Return the [x, y] coordinate for the center point of the cell that contains the specified text.  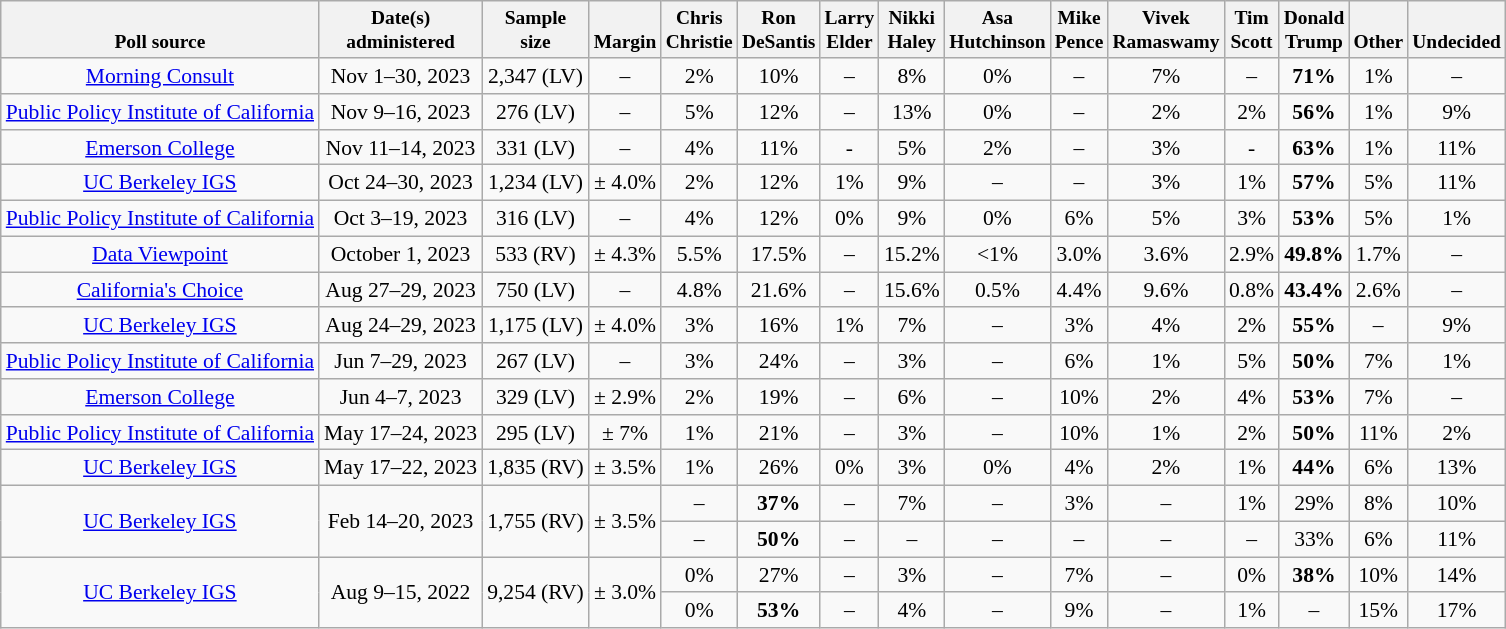
3.0% [1079, 254]
329 (LV) [536, 397]
California's Choice [160, 290]
3.6% [1166, 254]
Date(s)administered [400, 30]
Oct 24–30, 2023 [400, 183]
Nov 11–14, 2023 [400, 148]
May 17–24, 2023 [400, 433]
1,755 (RV) [536, 522]
AsaHutchinson [998, 30]
Jun 4–7, 2023 [400, 397]
57% [1314, 183]
1,835 (RV) [536, 468]
9,254 (RV) [536, 592]
63% [1314, 148]
Margin [625, 30]
43.4% [1314, 290]
± 4.3% [625, 254]
15.2% [912, 254]
9.6% [1166, 290]
Aug 9–15, 2022 [400, 592]
15% [1378, 611]
DonaldTrump [1314, 30]
15.6% [912, 290]
2.6% [1378, 290]
Aug 24–29, 2023 [400, 326]
Nov 9–16, 2023 [400, 112]
24% [778, 361]
Aug 27–29, 2023 [400, 290]
Data Viewpoint [160, 254]
29% [1314, 504]
Other [1378, 30]
38% [1314, 575]
17.5% [778, 254]
2.9% [1252, 254]
TimScott [1252, 30]
295 (LV) [536, 433]
0.8% [1252, 290]
276 (LV) [536, 112]
56% [1314, 112]
533 (RV) [536, 254]
26% [778, 468]
Samplesize [536, 30]
Poll source [160, 30]
1,175 (LV) [536, 326]
4.8% [699, 290]
May 17–22, 2023 [400, 468]
Oct 3–19, 2023 [400, 219]
Undecided [1457, 30]
October 1, 2023 [400, 254]
MikePence [1079, 30]
71% [1314, 76]
267 (LV) [536, 361]
RonDeSantis [778, 30]
Jun 7–29, 2023 [400, 361]
37% [778, 504]
316 (LV) [536, 219]
NikkiHaley [912, 30]
1,234 (LV) [536, 183]
49.8% [1314, 254]
21.6% [778, 290]
Nov 1–30, 2023 [400, 76]
27% [778, 575]
19% [778, 397]
331 (LV) [536, 148]
LarryElder [850, 30]
55% [1314, 326]
5.5% [699, 254]
16% [778, 326]
44% [1314, 468]
ChrisChristie [699, 30]
± 3.0% [625, 592]
1.7% [1378, 254]
17% [1457, 611]
± 2.9% [625, 397]
750 (LV) [536, 290]
Morning Consult [160, 76]
± 7% [625, 433]
2,347 (LV) [536, 76]
VivekRamaswamy [1166, 30]
33% [1314, 540]
Feb 14–20, 2023 [400, 522]
14% [1457, 575]
0.5% [998, 290]
<1% [998, 254]
21% [778, 433]
4.4% [1079, 290]
